Determine the [x, y] coordinate at the center of the cell enclosing the given text.  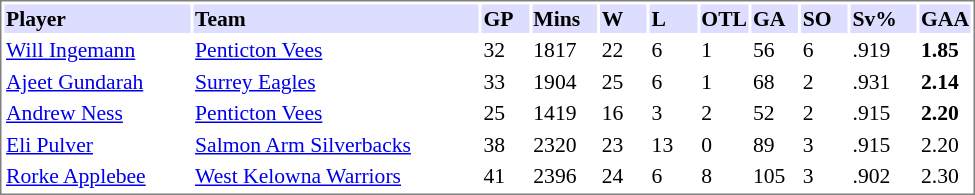
GAA [946, 18]
Will Ingemann [97, 50]
Rorke Applebee [97, 176]
Ajeet Gundarah [97, 82]
Player [97, 18]
West Kelowna Warriors [336, 176]
.919 [884, 50]
.902 [884, 176]
33 [506, 82]
52 [774, 113]
16 [624, 113]
32 [506, 50]
23 [624, 144]
Surrey Eagles [336, 82]
2320 [565, 144]
2396 [565, 176]
.931 [884, 82]
38 [506, 144]
1419 [565, 113]
105 [774, 176]
GA [774, 18]
24 [624, 176]
Eli Pulver [97, 144]
2.14 [946, 82]
W [624, 18]
OTL [724, 18]
Andrew Ness [97, 113]
2.30 [946, 176]
1904 [565, 82]
SO [824, 18]
Salmon Arm Silverbacks [336, 144]
56 [774, 50]
22 [624, 50]
41 [506, 176]
68 [774, 82]
0 [724, 144]
89 [774, 144]
Sv% [884, 18]
13 [674, 144]
1817 [565, 50]
GP [506, 18]
Team [336, 18]
8 [724, 176]
L [674, 18]
Mins [565, 18]
1.85 [946, 50]
